Provide the [x, y] coordinate of the cell's center where the given text is located.  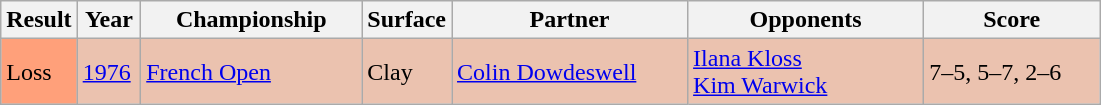
Score [1012, 20]
Year [109, 20]
Result [39, 20]
Opponents [806, 20]
Surface [407, 20]
Colin Dowdeswell [570, 72]
1976 [109, 72]
Partner [570, 20]
Championship [252, 20]
Loss [39, 72]
7–5, 5–7, 2–6 [1012, 72]
French Open [252, 72]
Ilana Kloss Kim Warwick [806, 72]
Clay [407, 72]
